Pinpoint the cell where the given text exists, returning its (X, Y) midpoint coordinate. 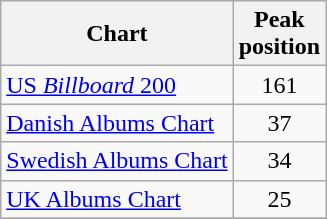
Danish Albums Chart (117, 123)
Peakposition (279, 34)
25 (279, 199)
UK Albums Chart (117, 199)
34 (279, 161)
161 (279, 85)
Swedish Albums Chart (117, 161)
US Billboard 200 (117, 85)
Chart (117, 34)
37 (279, 123)
